Return the (X, Y) coordinate for the center point of the cell that contains the specified text.  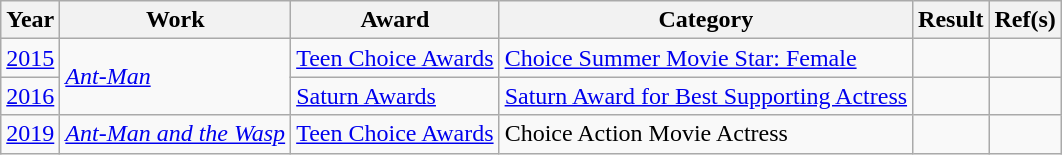
2019 (30, 134)
Choice Action Movie Actress (706, 134)
2016 (30, 96)
Category (706, 20)
Ant-Man and the Wasp (176, 134)
Saturn Award for Best Supporting Actress (706, 96)
Award (395, 20)
2015 (30, 58)
Result (951, 20)
Saturn Awards (395, 96)
Choice Summer Movie Star: Female (706, 58)
Ant-Man (176, 77)
Year (30, 20)
Ref(s) (1025, 20)
Work (176, 20)
